Return [X, Y] of the center of cell containing provided text 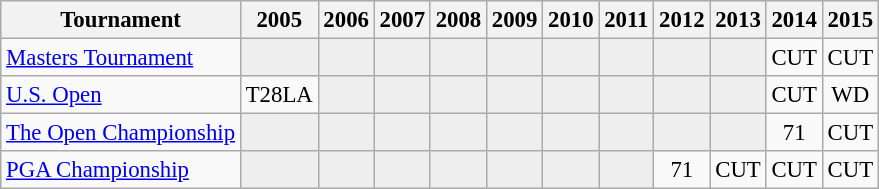
Tournament [121, 20]
T28LA [279, 95]
2015 [850, 20]
2008 [458, 20]
2005 [279, 20]
PGA Championship [121, 170]
2006 [346, 20]
The Open Championship [121, 133]
WD [850, 95]
2014 [794, 20]
2009 [515, 20]
2012 [682, 20]
U.S. Open [121, 95]
2007 [402, 20]
2010 [571, 20]
2011 [626, 20]
2013 [738, 20]
Masters Tournament [121, 58]
